Return the [X, Y] coordinate for the center point of the cell that contains the specified text.  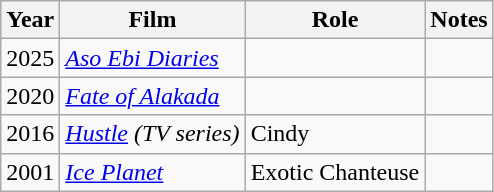
2001 [30, 172]
2025 [30, 58]
Exotic Chanteuse [335, 172]
Role [335, 20]
Ice Planet [152, 172]
Notes [459, 20]
2020 [30, 96]
Film [152, 20]
2016 [30, 134]
Aso Ebi Diaries [152, 58]
Fate of Alakada [152, 96]
Cindy [335, 134]
Hustle (TV series) [152, 134]
Year [30, 20]
